From the cell containing the given text, extract its center point as [x, y] coordinate. 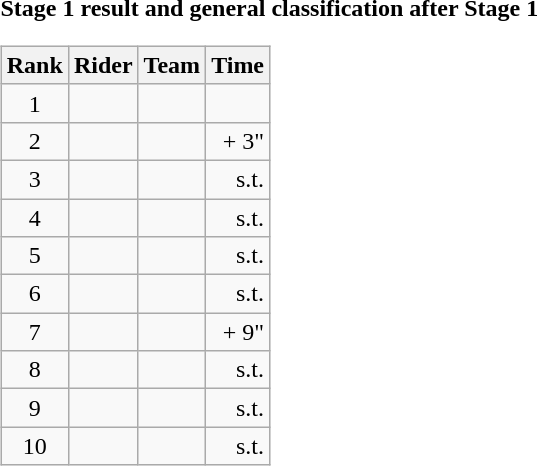
Time [238, 65]
2 [34, 141]
9 [34, 408]
Rider [103, 65]
4 [34, 217]
10 [34, 446]
+ 9" [238, 332]
8 [34, 370]
Team [172, 65]
3 [34, 179]
+ 3" [238, 141]
Rank [34, 65]
1 [34, 103]
6 [34, 294]
5 [34, 256]
7 [34, 332]
